Scan for the cell matching the given text and deliver its [x, y] coordinate at center. 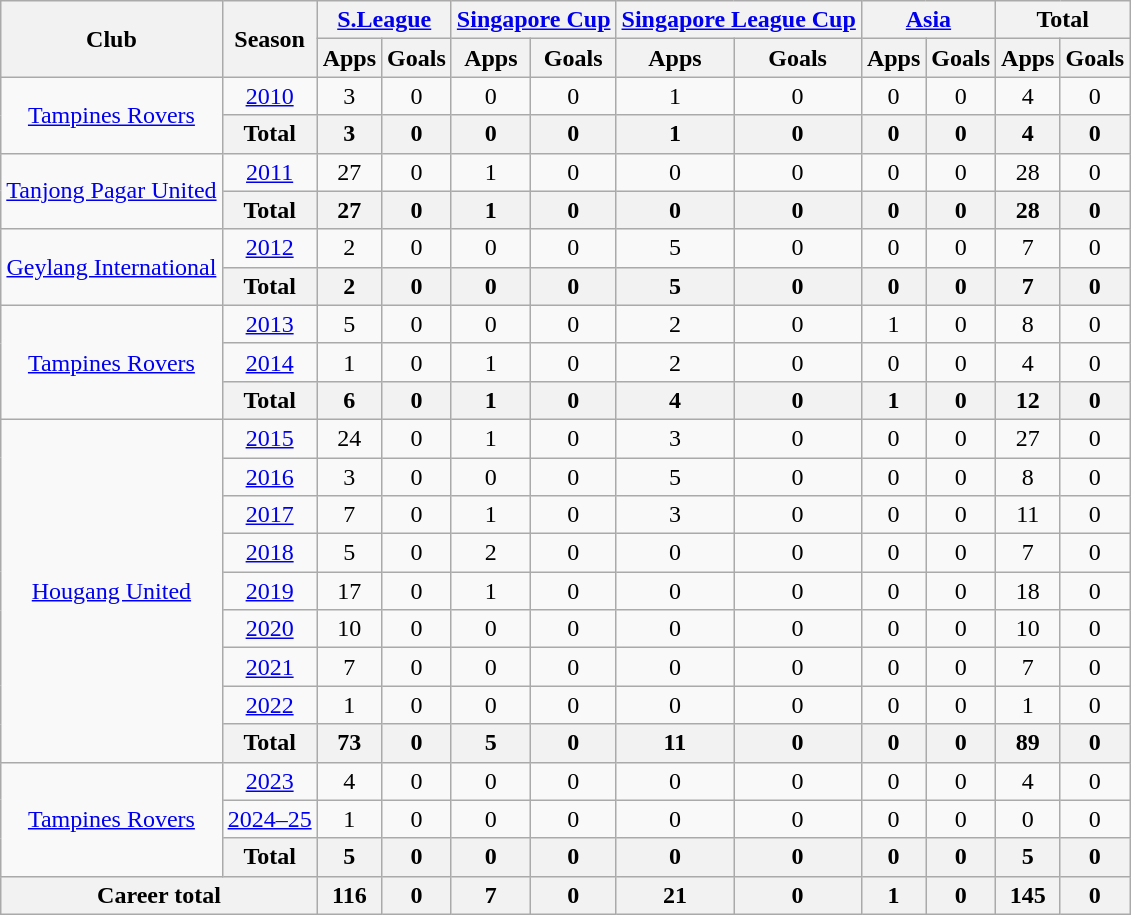
18 [1028, 591]
2023 [270, 781]
2019 [270, 591]
12 [1028, 400]
145 [1028, 895]
2011 [270, 172]
2014 [270, 362]
73 [349, 743]
2012 [270, 248]
Career total [159, 895]
2021 [270, 667]
2013 [270, 324]
89 [1028, 743]
Season [270, 39]
21 [675, 895]
2017 [270, 515]
2016 [270, 477]
Hougang United [112, 590]
Singapore Cup [534, 20]
2015 [270, 438]
2010 [270, 96]
S.League [384, 20]
Tanjong Pagar United [112, 191]
6 [349, 400]
2022 [270, 705]
Geylang International [112, 267]
2024–25 [270, 819]
Singapore League Cup [738, 20]
116 [349, 895]
Club [112, 39]
24 [349, 438]
2018 [270, 553]
Asia [928, 20]
17 [349, 591]
2020 [270, 629]
